Extract the [X, Y] coordinate from the center of the cell holding the provided text.  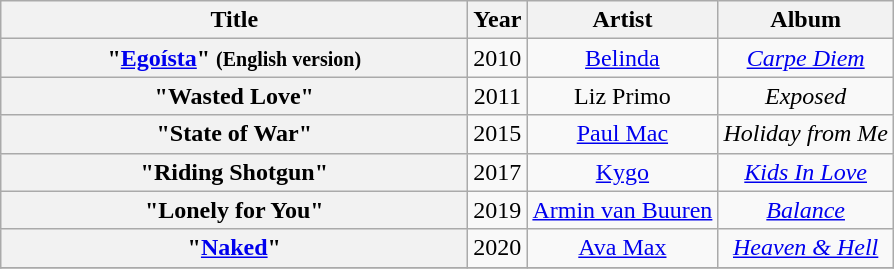
"Naked" [234, 248]
Belinda [622, 58]
Balance [806, 210]
Liz Primo [622, 96]
Kygo [622, 172]
Carpe Diem [806, 58]
Heaven & Hell [806, 248]
Album [806, 20]
"State of War" [234, 134]
"Riding Shotgun" [234, 172]
Year [498, 20]
2020 [498, 248]
Holiday from Me [806, 134]
Armin van Buuren [622, 210]
"Lonely for You" [234, 210]
2017 [498, 172]
2015 [498, 134]
"Egoísta" (English version) [234, 58]
Exposed [806, 96]
"Wasted Love" [234, 96]
Ava Max [622, 248]
Paul Mac [622, 134]
Title [234, 20]
Kids In Love [806, 172]
2019 [498, 210]
Artist [622, 20]
2011 [498, 96]
2010 [498, 58]
